Detect which cell encompasses the target text, then output its [x, y] center coordinate. 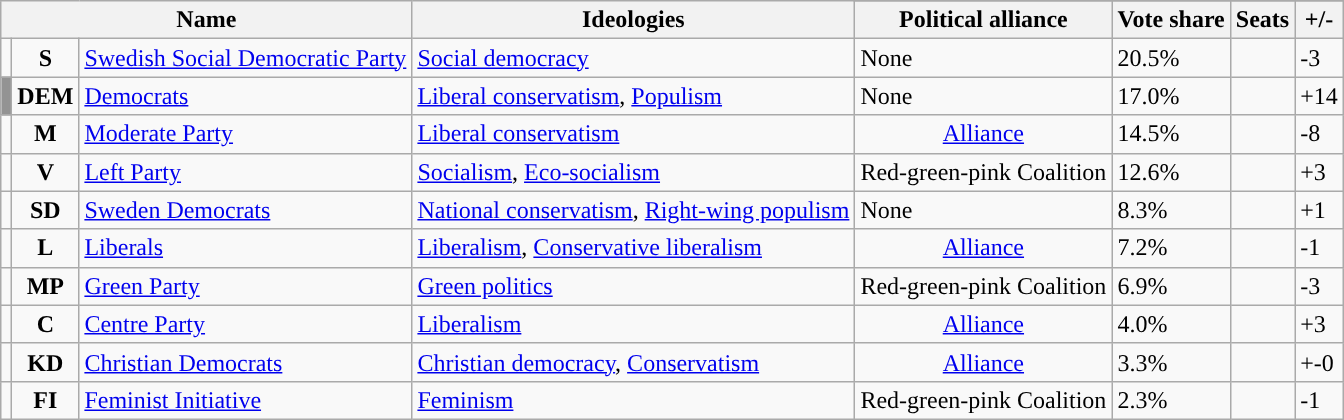
Left Party [246, 172]
MP [46, 286]
8.3% [1171, 210]
S [46, 58]
7.2% [1171, 248]
17.0% [1171, 96]
+14 [1320, 96]
12.6% [1171, 172]
+/- [1320, 20]
Political alliance [984, 20]
14.5% [1171, 134]
Seats [1262, 20]
Green Party [246, 286]
Feminism [634, 400]
KD [46, 362]
Christian democracy, Conservatism [634, 362]
4.0% [1171, 324]
Liberalism, Conservative liberalism [634, 248]
Liberals [246, 248]
DEM [46, 96]
Ideologies [634, 20]
Christian Democrats [246, 362]
M [46, 134]
-8 [1320, 134]
Green politics [634, 286]
Liberal conservatism, Populism [634, 96]
Democrats [246, 96]
Feminist Initiative [246, 400]
Social democracy [634, 58]
2.3% [1171, 400]
Socialism, Eco-socialism [634, 172]
3.3% [1171, 362]
Sweden Democrats [246, 210]
Moderate Party [246, 134]
Swedish Social Democratic Party [246, 58]
C [46, 324]
V [46, 172]
L [46, 248]
Vote share [1171, 20]
Centre Party [246, 324]
20.5% [1171, 58]
National conservatism, Right-wing populism [634, 210]
Liberalism [634, 324]
SD [46, 210]
+1 [1320, 210]
FI [46, 400]
Liberal conservatism [634, 134]
6.9% [1171, 286]
+-0 [1320, 362]
Name [206, 20]
